Detect which cell encompasses the target text, then output its [X, Y] center coordinate. 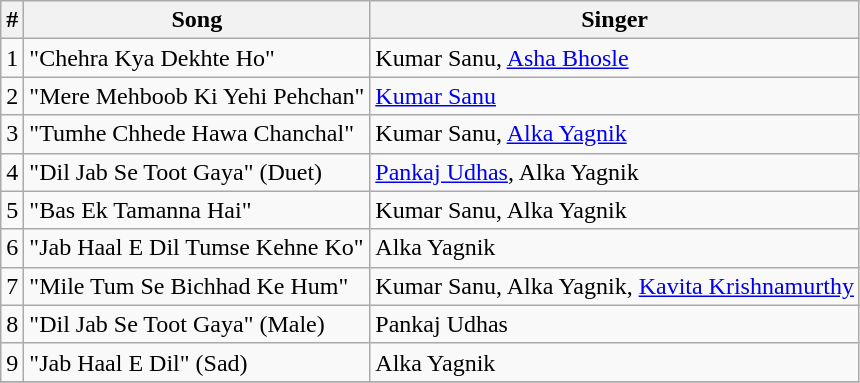
8 [12, 324]
Pankaj Udhas [615, 324]
Pankaj Udhas, Alka Yagnik [615, 172]
3 [12, 134]
"Dil Jab Se Toot Gaya" (Male) [197, 324]
5 [12, 210]
"Dil Jab Se Toot Gaya" (Duet) [197, 172]
"Tumhe Chhede Hawa Chanchal" [197, 134]
Singer [615, 20]
# [12, 20]
"Chehra Kya Dekhte Ho" [197, 58]
"Mere Mehboob Ki Yehi Pehchan" [197, 96]
9 [12, 362]
7 [12, 286]
Kumar Sanu, Alka Yagnik, Kavita Krishnamurthy [615, 286]
Kumar Sanu [615, 96]
Kumar Sanu, Asha Bhosle [615, 58]
1 [12, 58]
4 [12, 172]
2 [12, 96]
"Mile Tum Se Bichhad Ke Hum" [197, 286]
"Jab Haal E Dil" (Sad) [197, 362]
"Jab Haal E Dil Tumse Kehne Ko" [197, 248]
6 [12, 248]
"Bas Ek Tamanna Hai" [197, 210]
Song [197, 20]
